Locate the cell with the specified text and output its (X, Y) center coordinate. 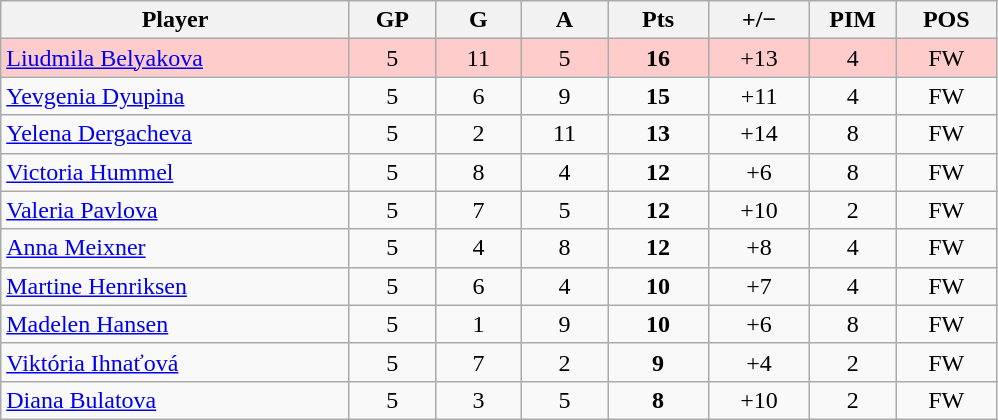
Viktória Ihnaťová (176, 362)
16 (658, 58)
+/− (760, 20)
POS (946, 20)
GP (392, 20)
Liudmila Belyakova (176, 58)
+8 (760, 248)
Martine Henriksen (176, 286)
+11 (760, 96)
1 (478, 324)
+13 (760, 58)
+7 (760, 286)
+4 (760, 362)
Player (176, 20)
Yelena Dergacheva (176, 134)
Victoria Hummel (176, 172)
Yevgenia Dyupina (176, 96)
Anna Meixner (176, 248)
PIM (853, 20)
G (478, 20)
A (564, 20)
Diana Bulatova (176, 400)
+14 (760, 134)
Pts (658, 20)
Valeria Pavlova (176, 210)
13 (658, 134)
3 (478, 400)
15 (658, 96)
Madelen Hansen (176, 324)
